Find where the given text appears and provide that cell's center as [X, Y] coordinate. 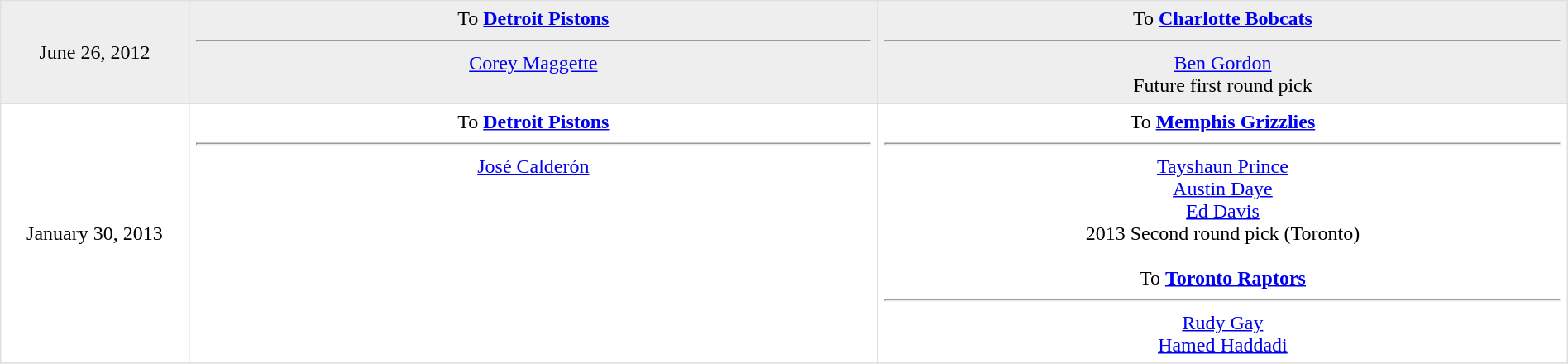
To Detroit PistonsJosé Calderón [533, 233]
To Charlotte BobcatsBen GordonFuture first round pick [1223, 52]
June 26, 2012 [94, 52]
To Detroit PistonsCorey Maggette [533, 52]
January 30, 2013 [94, 233]
To Memphis GrizzliesTayshaun PrinceAustin DayeEd Davis2013 Second round pick (Toronto)To Toronto RaptorsRudy GayHamed Haddadi [1223, 233]
